Extract the [x, y] coordinate from the center of the cell holding the provided text.  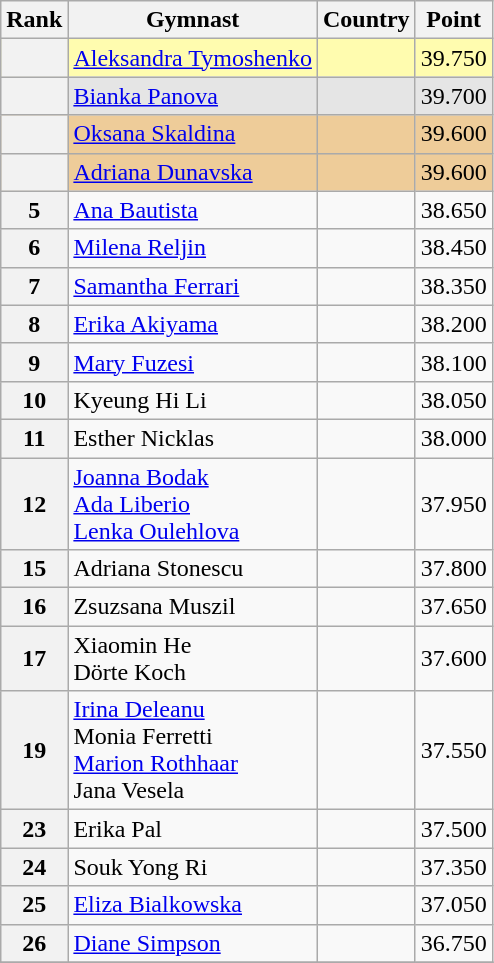
36.750 [454, 943]
Country [366, 20]
37.800 [454, 569]
37.600 [454, 658]
6 [34, 248]
Samantha Ferrari [193, 286]
5 [34, 210]
Bianka Panova [193, 96]
Zsuzsana Muszil [193, 607]
15 [34, 569]
37.650 [454, 607]
39.750 [454, 58]
Esther Nicklas [193, 438]
24 [34, 867]
Rank [34, 20]
38.050 [454, 400]
17 [34, 658]
38.000 [454, 438]
37.550 [454, 750]
7 [34, 286]
Erika Pal [193, 829]
38.100 [454, 362]
38.350 [454, 286]
Point [454, 20]
Ana Bautista [193, 210]
16 [34, 607]
25 [34, 905]
Adriana Stonescu [193, 569]
19 [34, 750]
Erika Akiyama [193, 324]
Aleksandra Tymoshenko [193, 58]
8 [34, 324]
Diane Simpson [193, 943]
Eliza Bialkowska [193, 905]
Kyeung Hi Li [193, 400]
9 [34, 362]
37.050 [454, 905]
Souk Yong Ri [193, 867]
Gymnast [193, 20]
Irina DeleanuMonia FerrettiMarion RothhaarJana Vesela [193, 750]
Joanna BodakAda LiberioLenka Oulehlova [193, 504]
10 [34, 400]
38.200 [454, 324]
38.650 [454, 210]
Xiaomin HeDörte Koch [193, 658]
37.350 [454, 867]
39.700 [454, 96]
Milena Reljin [193, 248]
Adriana Dunavska [193, 172]
12 [34, 504]
26 [34, 943]
37.500 [454, 829]
11 [34, 438]
Oksana Skaldina [193, 134]
38.450 [454, 248]
Mary Fuzesi [193, 362]
23 [34, 829]
37.950 [454, 504]
